Detect which cell encompasses the target text, then output its (X, Y) center coordinate. 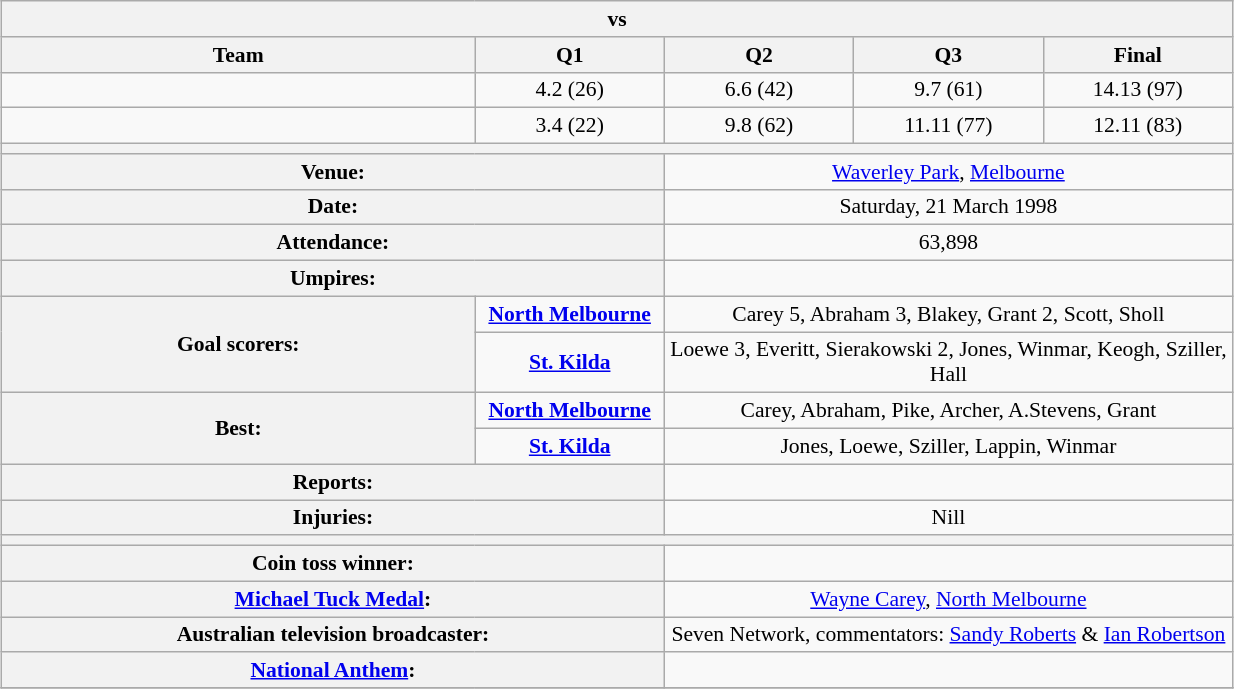
Coin toss winner: (334, 564)
Injuries: (334, 518)
Saturday, 21 March 1998 (948, 207)
vs (618, 19)
Goal scorers: (238, 344)
Seven Network, commentators: Sandy Roberts & Ian Robertson (948, 635)
Attendance: (334, 243)
Waverley Park, Melbourne (948, 172)
6.6 (42) (758, 90)
Reports: (334, 482)
Jones, Loewe, Sziller, Lappin, Winmar (948, 447)
11.11 (77) (948, 126)
3.4 (22) (570, 126)
Team (238, 55)
Date: (334, 207)
9.7 (61) (948, 90)
Nill (948, 518)
Q1 (570, 55)
63,898 (948, 243)
Q3 (948, 55)
9.8 (62) (758, 126)
National Anthem: (334, 671)
Q2 (758, 55)
Loewe 3, Everitt, Sierakowski 2, Jones, Winmar, Keogh, Sziller, Hall (948, 362)
Venue: (334, 172)
Wayne Carey, North Melbourne (948, 599)
Carey 5, Abraham 3, Blakey, Grant 2, Scott, Sholl (948, 314)
Best: (238, 428)
Umpires: (334, 279)
4.2 (26) (570, 90)
12.11 (83) (1138, 126)
Final (1138, 55)
Australian television broadcaster: (334, 635)
14.13 (97) (1138, 90)
Carey, Abraham, Pike, Archer, A.Stevens, Grant (948, 411)
Michael Tuck Medal: (334, 599)
